Return [X, Y] of the center of cell containing provided text 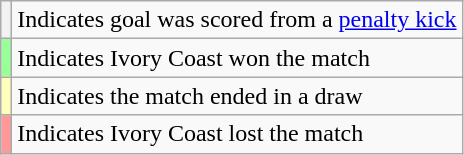
Indicates Ivory Coast lost the match [237, 134]
Indicates goal was scored from a penalty kick [237, 20]
Indicates Ivory Coast won the match [237, 58]
Indicates the match ended in a draw [237, 96]
